Search for the cell housing the specified text and yield its [X, Y] center coordinate. 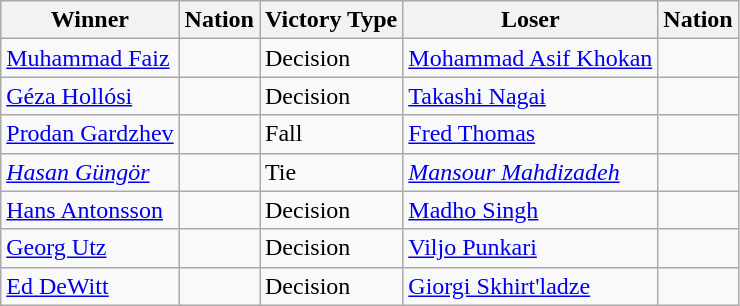
Loser [530, 20]
Georg Utz [90, 248]
Viljo Punkari [530, 248]
Géza Hollósi [90, 96]
Madho Singh [530, 210]
Hasan Güngör [90, 172]
Muhammad Faiz [90, 58]
Takashi Nagai [530, 96]
Giorgi Skhirt'ladze [530, 286]
Fall [332, 134]
Mohammad Asif Khokan [530, 58]
Ed DeWitt [90, 286]
Victory Type [332, 20]
Prodan Gardzhev [90, 134]
Mansour Mahdizadeh [530, 172]
Winner [90, 20]
Hans Antonsson [90, 210]
Tie [332, 172]
Fred Thomas [530, 134]
